Identify which cell holds the provided text, then report its (x, y) central coordinate. 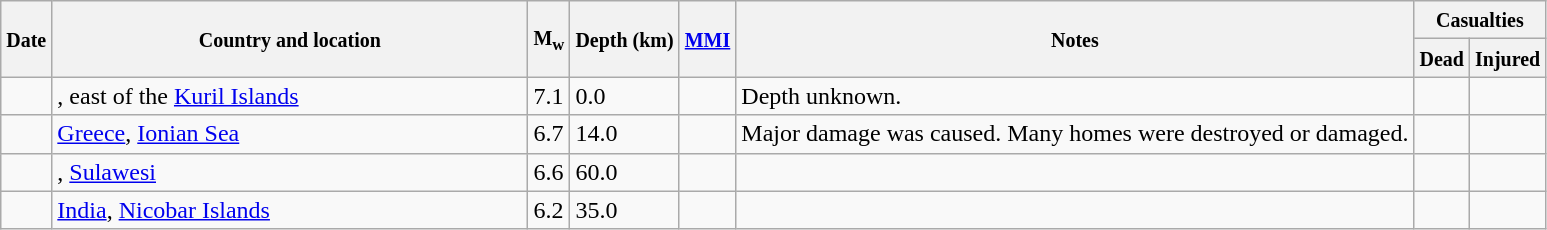
14.0 (624, 134)
Dead (1442, 58)
6.2 (549, 210)
35.0 (624, 210)
Date (26, 39)
60.0 (624, 172)
0.0 (624, 96)
India, Nicobar Islands (290, 210)
, Sulawesi (290, 172)
Casualties (1480, 20)
, east of the Kuril Islands (290, 96)
Injured (1507, 58)
7.1 (549, 96)
6.6 (549, 172)
Major damage was caused. Many homes were destroyed or damaged. (1075, 134)
Depth unknown. (1075, 96)
Mw (549, 39)
6.7 (549, 134)
MMI (708, 39)
Country and location (290, 39)
Notes (1075, 39)
Depth (km) (624, 39)
Greece, Ionian Sea (290, 134)
